Detect which cell encompasses the target text, then output its [X, Y] center coordinate. 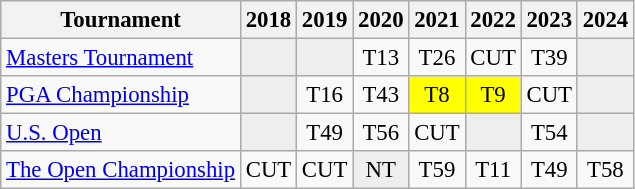
T16 [325, 95]
T56 [381, 133]
2020 [381, 20]
T8 [437, 95]
2023 [549, 20]
T26 [437, 58]
T11 [493, 170]
PGA Championship [121, 95]
2018 [268, 20]
Tournament [121, 20]
The Open Championship [121, 170]
2022 [493, 20]
T9 [493, 95]
T59 [437, 170]
Masters Tournament [121, 58]
T43 [381, 95]
T13 [381, 58]
T39 [549, 58]
NT [381, 170]
T54 [549, 133]
U.S. Open [121, 133]
2021 [437, 20]
T58 [605, 170]
2024 [605, 20]
2019 [325, 20]
